Return (x, y) of the center of cell containing provided text 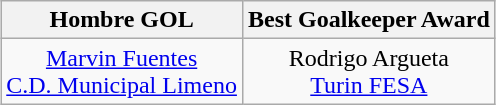
Hombre GOL (122, 20)
Best Goalkeeper Award (368, 20)
Marvin FuentesC.D. Municipal Limeno (122, 72)
Rodrigo Argueta Turin FESA (368, 72)
